For the text-containing cell, return its midpoint in [x, y] coordinate format. 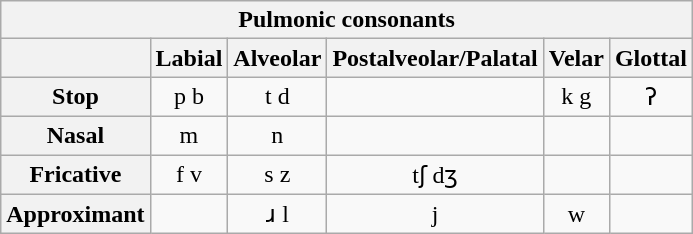
Pulmonic consonants [347, 20]
f v [189, 174]
ɹ l [278, 214]
Glottal [650, 58]
Alveolar [278, 58]
tʃ dʒ [435, 174]
w [576, 214]
j [435, 214]
Approximant [76, 214]
m [189, 135]
ʔ [650, 97]
p b [189, 97]
Postalveolar/Palatal [435, 58]
Labial [189, 58]
t d [278, 97]
Velar [576, 58]
Nasal [76, 135]
s z [278, 174]
k g [576, 97]
Fricative [76, 174]
n [278, 135]
Stop [76, 97]
